Find where the given text appears and provide that cell's center as (x, y) coordinate. 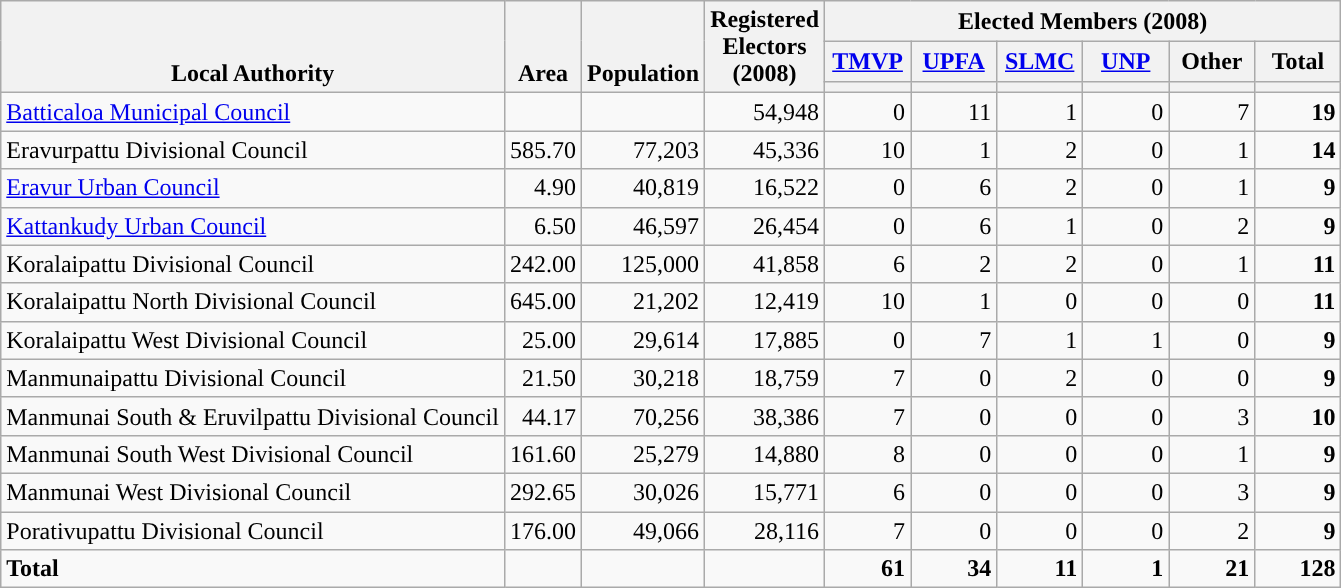
77,203 (644, 150)
8 (868, 454)
128 (1298, 569)
UNP (1126, 61)
242.00 (542, 264)
292.65 (542, 492)
70,256 (644, 416)
19 (1298, 112)
UPFA (954, 61)
Batticaloa Municipal Council (253, 112)
Local Authority (253, 47)
Porativupattu Divisional Council (253, 531)
Manmunai West Divisional Council (253, 492)
16,522 (765, 188)
21.50 (542, 378)
645.00 (542, 302)
44.17 (542, 416)
38,386 (765, 416)
21,202 (644, 302)
176.00 (542, 531)
17,885 (765, 340)
SLMC (1040, 61)
Eravurpattu Divisional Council (253, 150)
34 (954, 569)
Manmunaipattu Divisional Council (253, 378)
Koralaipattu Divisional Council (253, 264)
30,026 (644, 492)
RegisteredElectors(2008) (765, 47)
Elected Members (2008) (1083, 21)
61 (868, 569)
125,000 (644, 264)
12,419 (765, 302)
25,279 (644, 454)
40,819 (644, 188)
49,066 (644, 531)
46,597 (644, 226)
14,880 (765, 454)
Population (644, 47)
25.00 (542, 340)
Koralaipattu West Divisional Council (253, 340)
14 (1298, 150)
41,858 (765, 264)
TMVP (868, 61)
45,336 (765, 150)
Koralaipattu North Divisional Council (253, 302)
21 (1212, 569)
28,116 (765, 531)
54,948 (765, 112)
26,454 (765, 226)
Manmunai South & Eruvilpattu Divisional Council (253, 416)
Eravur Urban Council (253, 188)
161.60 (542, 454)
15,771 (765, 492)
Area (542, 47)
18,759 (765, 378)
4.90 (542, 188)
29,614 (644, 340)
30,218 (644, 378)
585.70 (542, 150)
Manmunai South West Divisional Council (253, 454)
Kattankudy Urban Council (253, 226)
6.50 (542, 226)
Other (1212, 61)
